Output the [X, Y] coordinate of the center of the cell containing the given text.  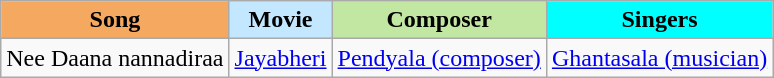
Composer [439, 20]
Nee Daana nannadiraa [115, 58]
Pendyala (composer) [439, 58]
Jayabheri [280, 58]
Movie [280, 20]
Ghantasala (musician) [659, 58]
Singers [659, 20]
Song [115, 20]
